Identify which cell holds the provided text, then report its [X, Y] central coordinate. 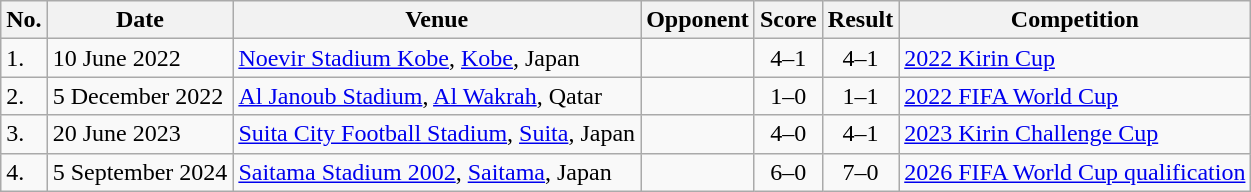
5 September 2024 [140, 172]
2026 FIFA World Cup qualification [1075, 172]
Noevir Stadium Kobe, Kobe, Japan [437, 58]
4–0 [788, 134]
2. [24, 96]
2022 FIFA World Cup [1075, 96]
Saitama Stadium 2002, Saitama, Japan [437, 172]
Competition [1075, 20]
Score [788, 20]
5 December 2022 [140, 96]
10 June 2022 [140, 58]
6–0 [788, 172]
2022 Kirin Cup [1075, 58]
2023 Kirin Challenge Cup [1075, 134]
No. [24, 20]
4. [24, 172]
Al Janoub Stadium, Al Wakrah, Qatar [437, 96]
1. [24, 58]
Opponent [698, 20]
Suita City Football Stadium, Suita, Japan [437, 134]
Result [860, 20]
7–0 [860, 172]
20 June 2023 [140, 134]
1–0 [788, 96]
1–1 [860, 96]
Venue [437, 20]
3. [24, 134]
Date [140, 20]
